Output the (x, y) coordinate of the center of the cell containing the given text.  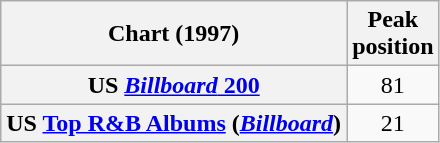
US Billboard 200 (174, 85)
Peakposition (393, 34)
US Top R&B Albums (Billboard) (174, 123)
Chart (1997) (174, 34)
81 (393, 85)
21 (393, 123)
